Determine the [X, Y] coordinate at the center of the cell enclosing the given text.  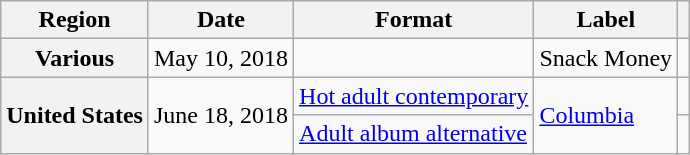
Snack Money [606, 58]
May 10, 2018 [220, 58]
Region [75, 20]
Columbia [606, 115]
Adult album alternative [414, 134]
Various [75, 58]
United States [75, 115]
June 18, 2018 [220, 115]
Format [414, 20]
Hot adult contemporary [414, 96]
Date [220, 20]
Label [606, 20]
